Find where the given text appears and provide that cell's center as (X, Y) coordinate. 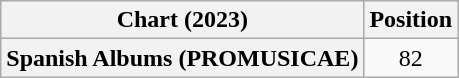
82 (411, 58)
Spanish Albums (PROMUSICAE) (182, 58)
Position (411, 20)
Chart (2023) (182, 20)
